From the cell containing the given text, extract its center point as [X, Y] coordinate. 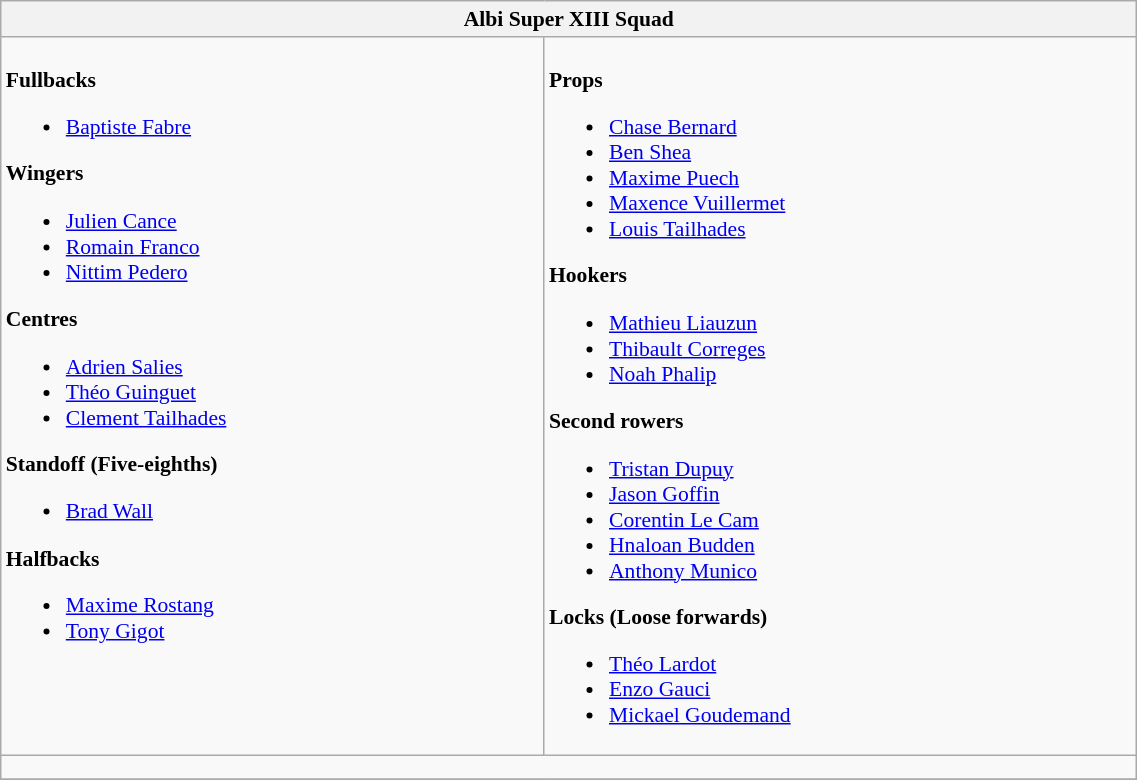
Albi Super XIII Squad [569, 19]
